Return the [X, Y] coordinate for the center point of the cell that contains the specified text.  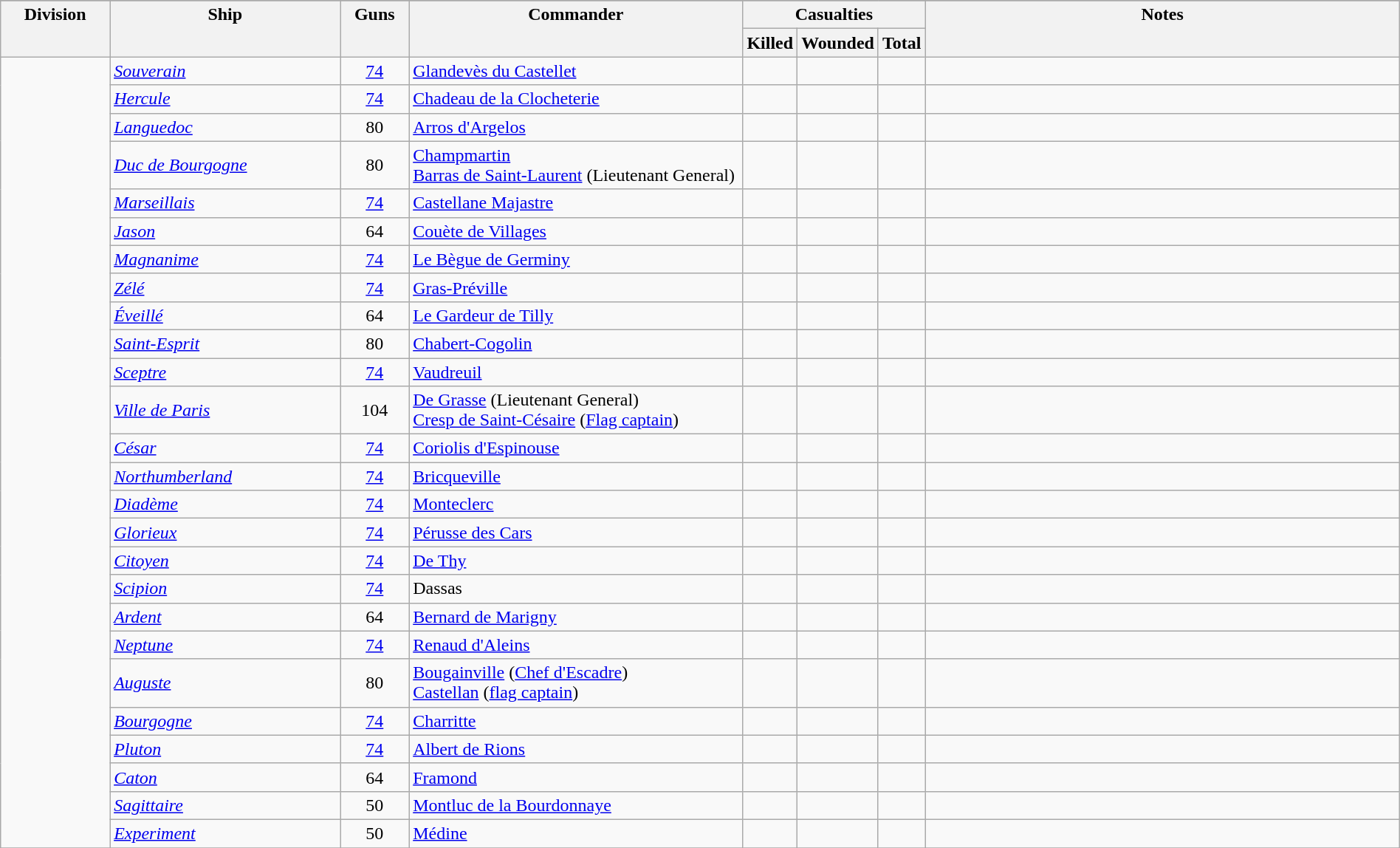
Couète de Villages [576, 231]
Monteclerc [576, 505]
Experiment [225, 833]
Renaud d'Aleins [576, 645]
César [225, 448]
Saint-Esprit [225, 343]
Ville de Paris [225, 411]
Pérusse des Cars [576, 533]
Castellane Majastre [576, 203]
Coriolis d'Espinouse [576, 448]
Arros d'Argelos [576, 127]
Pluton [225, 749]
Bourgogne [225, 721]
ChampmartinBarras de Saint-Laurent (Lieutenant General) [576, 165]
Neptune [225, 645]
Chabert-Cogolin [576, 343]
Notes [1162, 29]
Scipion [225, 589]
Bougainville (Chef d'Escadre)Castellan (flag captain) [576, 683]
Le Gardeur de Tilly [576, 315]
Glandevès du Castellet [576, 71]
Guns [375, 29]
Montluc de la Bourdonnaye [576, 805]
Bricqueville [576, 476]
Caton [225, 777]
Framond [576, 777]
Ardent [225, 617]
Diadème [225, 505]
Chadeau de la Clocheterie [576, 99]
Casualties [834, 15]
Wounded [838, 43]
Médine [576, 833]
Ship [225, 29]
Magnanime [225, 259]
Marseillais [225, 203]
Glorieux [225, 533]
Northumberland [225, 476]
Dassas [576, 589]
104 [375, 411]
Killed [770, 43]
Hercule [225, 99]
Sagittaire [225, 805]
Duc de Bourgogne [225, 165]
De Grasse (Lieutenant General)Cresp de Saint-Césaire (Flag captain) [576, 411]
Jason [225, 231]
Éveillé [225, 315]
Charritte [576, 721]
Albert de Rions [576, 749]
Auguste [225, 683]
Commander [576, 29]
Division [55, 29]
Le Bègue de Germiny [576, 259]
Souverain [225, 71]
Vaudreuil [576, 372]
Gras-Préville [576, 287]
Languedoc [225, 127]
Total [902, 43]
Zélé [225, 287]
Sceptre [225, 372]
Bernard de Marigny [576, 617]
Citoyen [225, 561]
De Thy [576, 561]
